Detect which cell encompasses the target text, then output its (x, y) center coordinate. 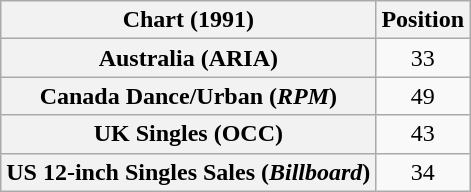
US 12-inch Singles Sales (Billboard) (188, 172)
Australia (ARIA) (188, 58)
33 (423, 58)
Chart (1991) (188, 20)
Canada Dance/Urban (RPM) (188, 96)
Position (423, 20)
49 (423, 96)
43 (423, 134)
34 (423, 172)
UK Singles (OCC) (188, 134)
